Output the [X, Y] coordinate of the center of the cell containing the given text.  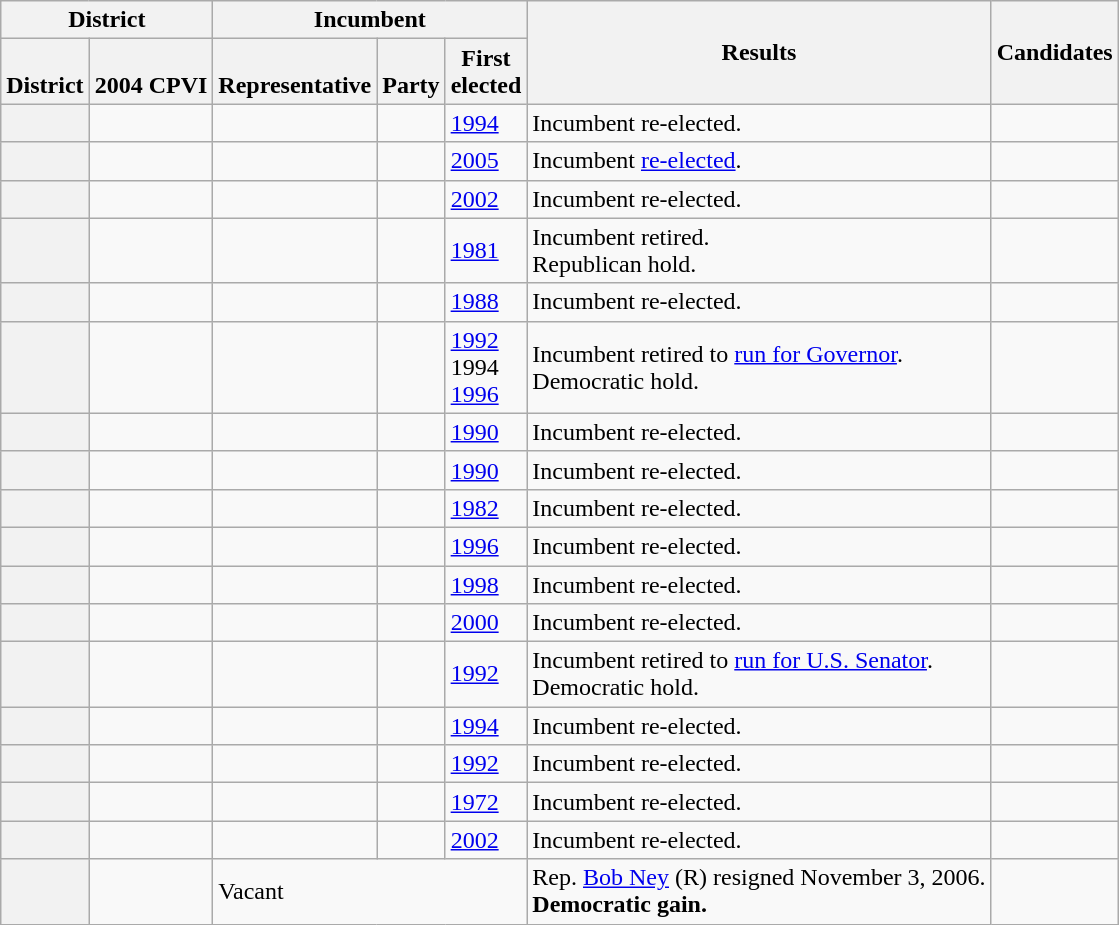
Incumbent retired.Republican hold. [759, 250]
2000 [486, 623]
1972 [486, 802]
1998 [486, 585]
Results [759, 52]
Firstelected [486, 72]
2005 [486, 161]
Incumbent retired to run for U.S. Senator.Democratic hold. [759, 674]
Vacant [370, 892]
1981 [486, 250]
Candidates [1054, 52]
1982 [486, 508]
19921994 1996 [486, 367]
1988 [486, 302]
Incumbent [370, 20]
Rep. Bob Ney (R) resigned November 3, 2006.Democratic gain. [759, 892]
Party [411, 72]
1996 [486, 546]
Representative [295, 72]
2004 CPVI [151, 72]
Incumbent retired to run for Governor.Democratic hold. [759, 367]
